Search for the cell housing the specified text and yield its [x, y] center coordinate. 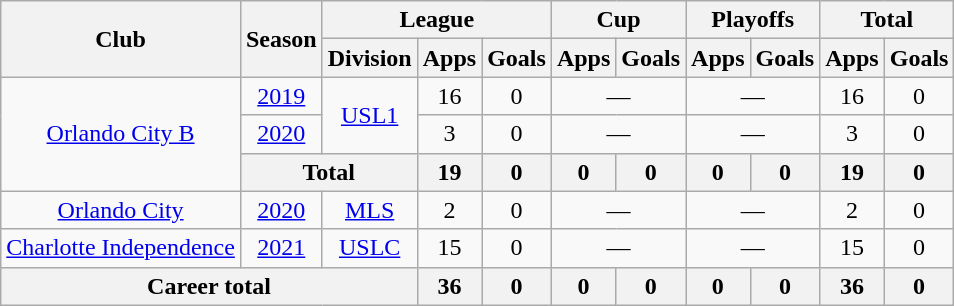
USL1 [370, 115]
Playoffs [753, 20]
Season [281, 39]
Club [121, 39]
League [436, 20]
Orlando City [121, 210]
2019 [281, 96]
Division [370, 58]
Cup [618, 20]
Charlotte Independence [121, 248]
Career total [209, 286]
USLC [370, 248]
2021 [281, 248]
MLS [370, 210]
Orlando City B [121, 134]
